Determine the [X, Y] coordinate at the center of the cell enclosing the given text.  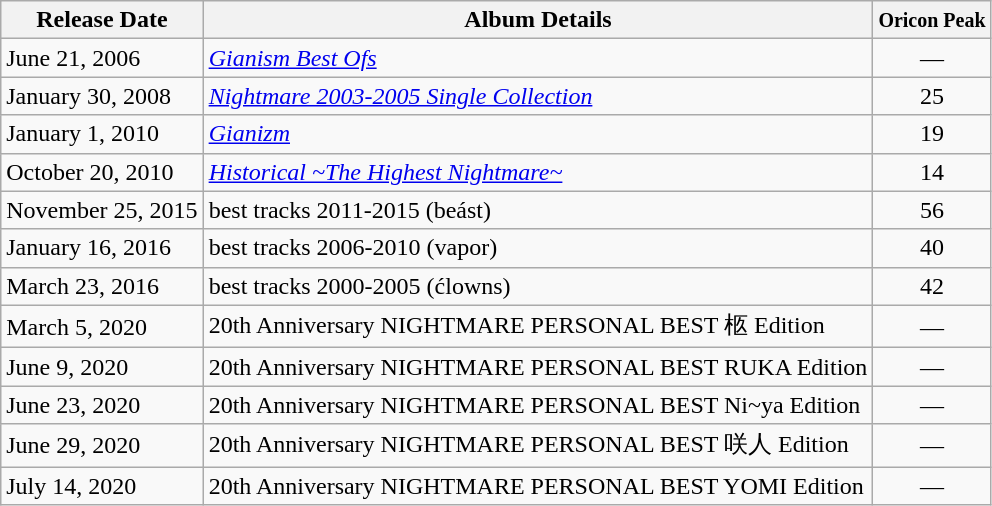
25 [932, 96]
January 1, 2010 [102, 134]
best tracks 2000-2005 (ćlowns) [538, 286]
March 5, 2020 [102, 326]
November 25, 2015 [102, 210]
March 23, 2016 [102, 286]
Historical ~The Highest Nightmare~ [538, 172]
June 29, 2020 [102, 446]
June 21, 2006 [102, 58]
20th Anniversary NIGHTMARE PERSONAL BEST YOMI Edition [538, 485]
October 20, 2010 [102, 172]
Gianism Best Ofs [538, 58]
best tracks 2006-2010 (vapor) [538, 248]
56 [932, 210]
January 30, 2008 [102, 96]
20th Anniversary NIGHTMARE PERSONAL BEST RUKA Edition [538, 367]
July 14, 2020 [102, 485]
Oricon Peak [932, 20]
20th Anniversary NIGHTMARE PERSONAL BEST Ni~ya Edition [538, 405]
Gianizm [538, 134]
14 [932, 172]
Album Details [538, 20]
42 [932, 286]
20th Anniversary NIGHTMARE PERSONAL BEST 咲人 Edition [538, 446]
40 [932, 248]
Nightmare 2003-2005 Single Collection [538, 96]
June 23, 2020 [102, 405]
June 9, 2020 [102, 367]
January 16, 2016 [102, 248]
20th Anniversary NIGHTMARE PERSONAL BEST 柩 Edition [538, 326]
Release Date [102, 20]
19 [932, 134]
best tracks 2011-2015 (beást) [538, 210]
